For the text-containing cell, return its midpoint in (x, y) coordinate format. 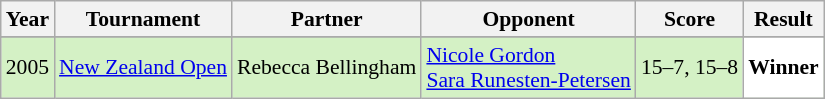
Tournament (143, 19)
New Zealand Open (143, 68)
Winner (784, 68)
Year (28, 19)
Opponent (528, 19)
Nicole Gordon Sara Runesten-Petersen (528, 68)
15–7, 15–8 (690, 68)
Partner (326, 19)
Score (690, 19)
2005 (28, 68)
Rebecca Bellingham (326, 68)
Result (784, 19)
